For the text-containing cell, return its midpoint in [x, y] coordinate format. 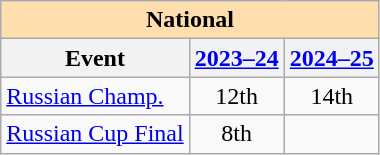
12th [236, 96]
National [190, 20]
Russian Champ. [95, 96]
14th [332, 96]
Russian Cup Final [95, 134]
2023–24 [236, 58]
2024–25 [332, 58]
Event [95, 58]
8th [236, 134]
